Return the [x, y] coordinate for the center point of the cell that contains the specified text.  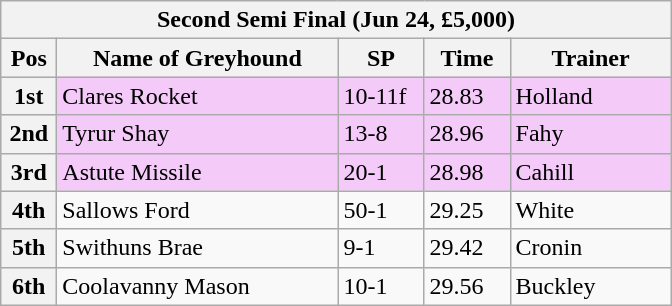
13-8 [381, 134]
Astute Missile [198, 172]
Time [467, 58]
29.25 [467, 210]
Buckley [590, 286]
10-11f [381, 96]
Pos [29, 58]
50-1 [381, 210]
2nd [29, 134]
9-1 [381, 248]
29.56 [467, 286]
20-1 [381, 172]
Holland [590, 96]
28.98 [467, 172]
Cronin [590, 248]
Tyrur Shay [198, 134]
6th [29, 286]
1st [29, 96]
Trainer [590, 58]
5th [29, 248]
SP [381, 58]
Name of Greyhound [198, 58]
10-1 [381, 286]
Second Semi Final (Jun 24, £5,000) [336, 20]
White [590, 210]
28.96 [467, 134]
Coolavanny Mason [198, 286]
3rd [29, 172]
28.83 [467, 96]
29.42 [467, 248]
4th [29, 210]
Clares Rocket [198, 96]
Cahill [590, 172]
Fahy [590, 134]
Sallows Ford [198, 210]
Swithuns Brae [198, 248]
